Return [X, Y] of the center of cell containing provided text 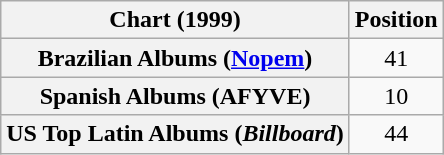
44 [396, 134]
Chart (1999) [176, 20]
Position [396, 20]
Brazilian Albums (Nopem) [176, 58]
41 [396, 58]
10 [396, 96]
US Top Latin Albums (Billboard) [176, 134]
Spanish Albums (AFYVE) [176, 96]
